For the text-containing cell, return its midpoint in [x, y] coordinate format. 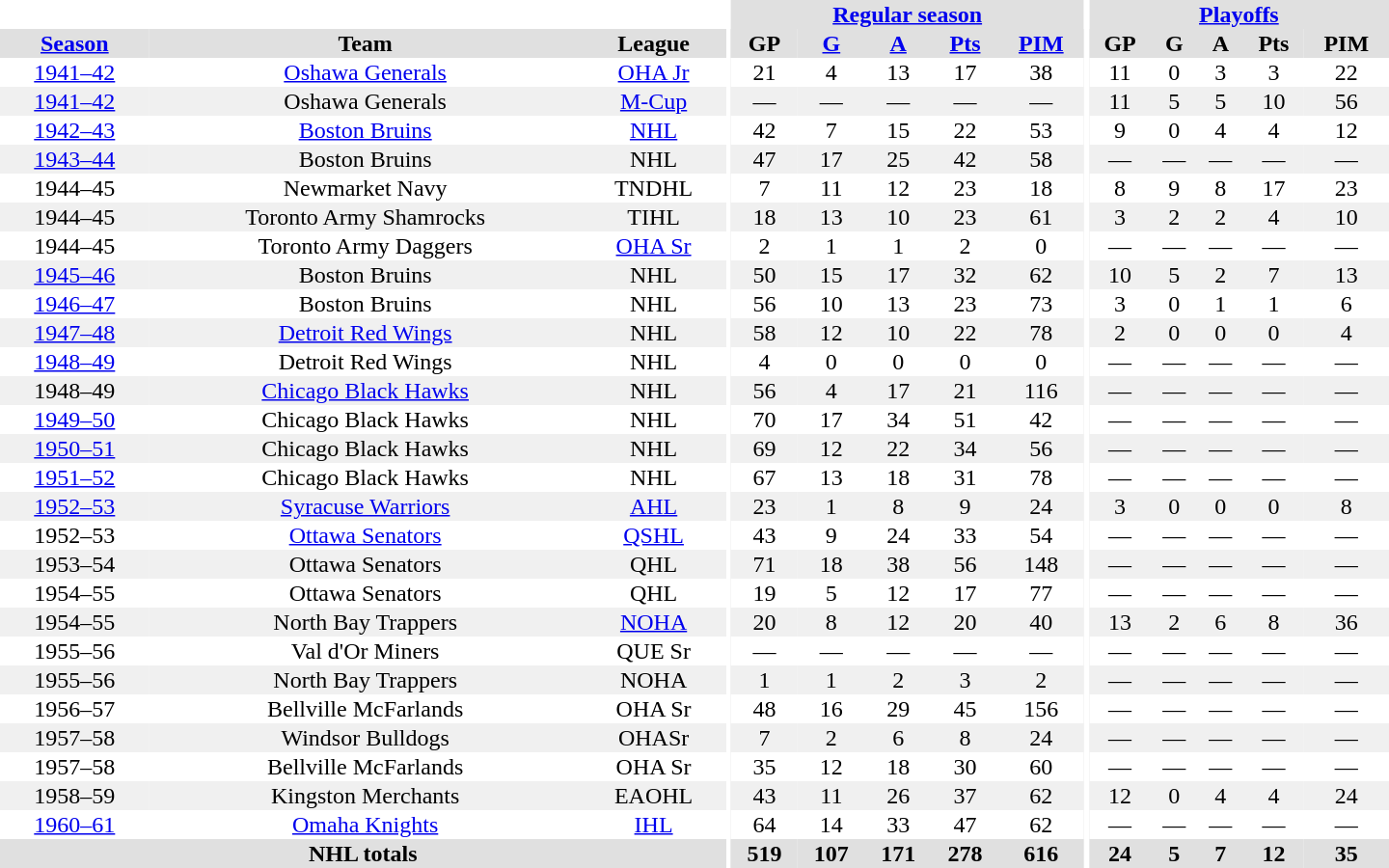
IHL [654, 825]
Regular season [908, 14]
40 [1041, 622]
NHL totals [363, 854]
26 [899, 796]
45 [965, 709]
32 [965, 275]
107 [831, 854]
1945–46 [75, 275]
36 [1347, 622]
Season [75, 43]
116 [1041, 391]
1953–54 [75, 564]
1951–52 [75, 477]
1943–44 [75, 159]
EAOHL [654, 796]
Syracuse Warriors [366, 506]
1947–48 [75, 333]
30 [965, 767]
1946–47 [75, 304]
69 [764, 448]
1956–57 [75, 709]
29 [899, 709]
QUE Sr [654, 651]
156 [1041, 709]
Playoffs [1239, 14]
61 [1041, 217]
25 [899, 159]
70 [764, 420]
Omaha Knights [366, 825]
Toronto Army Daggers [366, 246]
31 [965, 477]
1949–50 [75, 420]
278 [965, 854]
37 [965, 796]
1958–59 [75, 796]
53 [1041, 130]
AHL [654, 506]
14 [831, 825]
73 [1041, 304]
148 [1041, 564]
51 [965, 420]
77 [1041, 593]
1942–43 [75, 130]
QSHL [654, 535]
Windsor Bulldogs [366, 738]
1950–51 [75, 448]
616 [1041, 854]
16 [831, 709]
OHA Jr [654, 72]
TNDHL [654, 188]
Val d'Or Miners [366, 651]
71 [764, 564]
171 [899, 854]
48 [764, 709]
Toronto Army Shamrocks [366, 217]
54 [1041, 535]
50 [764, 275]
Newmarket Navy [366, 188]
64 [764, 825]
OHASr [654, 738]
1960–61 [75, 825]
Team [366, 43]
TIHL [654, 217]
19 [764, 593]
Kingston Merchants [366, 796]
67 [764, 477]
M-Cup [654, 101]
60 [1041, 767]
519 [764, 854]
League [654, 43]
